Search for the cell housing the specified text and yield its [X, Y] center coordinate. 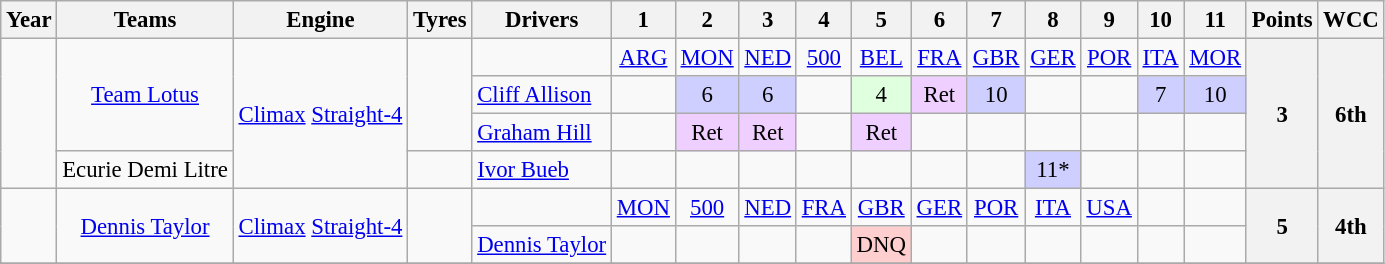
DNQ [881, 245]
9 [1109, 20]
Team Lotus [145, 96]
Year [29, 20]
8 [1053, 20]
MOR [1216, 58]
BEL [881, 58]
USA [1109, 208]
Ivor Bueb [542, 170]
WCC [1351, 20]
ARG [643, 58]
2 [707, 20]
Engine [320, 20]
Tyres [440, 20]
1 [643, 20]
Ecurie Demi Litre [145, 170]
Points [1282, 20]
Drivers [542, 20]
Cliff Allison [542, 95]
4th [1351, 226]
11 [1216, 20]
11* [1053, 170]
6th [1351, 114]
Graham Hill [542, 133]
Teams [145, 20]
